Detect which cell encompasses the target text, then output its (x, y) center coordinate. 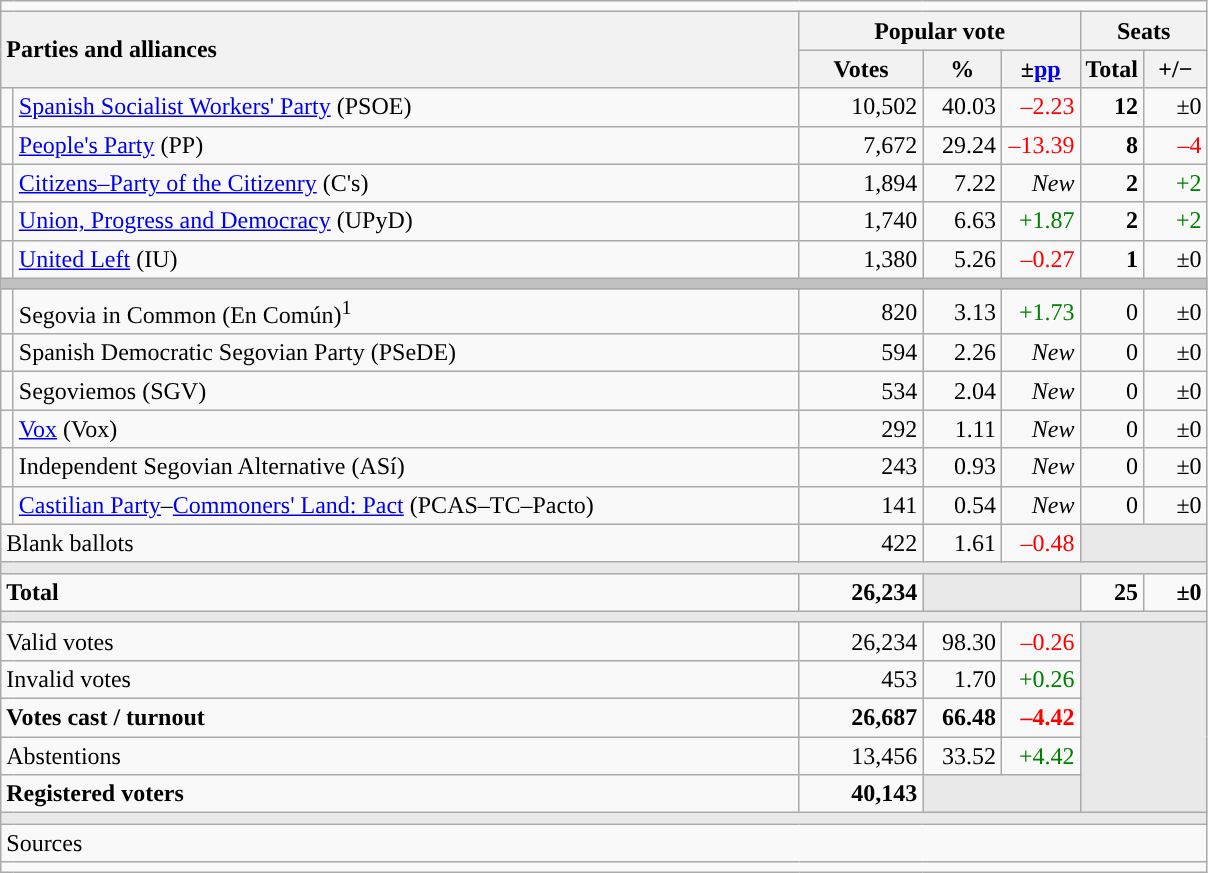
29.24 (962, 145)
Spanish Socialist Workers' Party (PSOE) (406, 107)
33.52 (962, 756)
–4.42 (1040, 718)
1,894 (861, 183)
+1.73 (1040, 312)
13,456 (861, 756)
243 (861, 467)
% (962, 69)
26,687 (861, 718)
Parties and alliances (400, 50)
Spanish Democratic Segovian Party (PSeDE) (406, 353)
Segoviemos (SGV) (406, 391)
6.63 (962, 221)
40,143 (861, 794)
–0.48 (1040, 543)
2.26 (962, 353)
Valid votes (400, 641)
Segovia in Common (En Común)1 (406, 312)
+/− (1176, 69)
25 (1112, 592)
453 (861, 679)
United Left (IU) (406, 259)
141 (861, 505)
Invalid votes (400, 679)
Sources (604, 843)
1.70 (962, 679)
820 (861, 312)
8 (1112, 145)
40.03 (962, 107)
1,740 (861, 221)
1 (1112, 259)
594 (861, 353)
Independent Segovian Alternative (ASí) (406, 467)
People's Party (PP) (406, 145)
–13.39 (1040, 145)
7.22 (962, 183)
Registered voters (400, 794)
12 (1112, 107)
422 (861, 543)
534 (861, 391)
–4 (1176, 145)
66.48 (962, 718)
Vox (Vox) (406, 429)
7,672 (861, 145)
±pp (1040, 69)
5.26 (962, 259)
Votes cast / turnout (400, 718)
Castilian Party–Commoners' Land: Pact (PCAS–TC–Pacto) (406, 505)
–0.27 (1040, 259)
0.54 (962, 505)
2.04 (962, 391)
Popular vote (940, 31)
Votes (861, 69)
–0.26 (1040, 641)
Citizens–Party of the Citizenry (C's) (406, 183)
+0.26 (1040, 679)
–2.23 (1040, 107)
Abstentions (400, 756)
+1.87 (1040, 221)
98.30 (962, 641)
10,502 (861, 107)
1.61 (962, 543)
1.11 (962, 429)
Blank ballots (400, 543)
3.13 (962, 312)
+4.42 (1040, 756)
Union, Progress and Democracy (UPyD) (406, 221)
1,380 (861, 259)
292 (861, 429)
0.93 (962, 467)
Seats (1144, 31)
